Detect which cell encompasses the target text, then output its (X, Y) center coordinate. 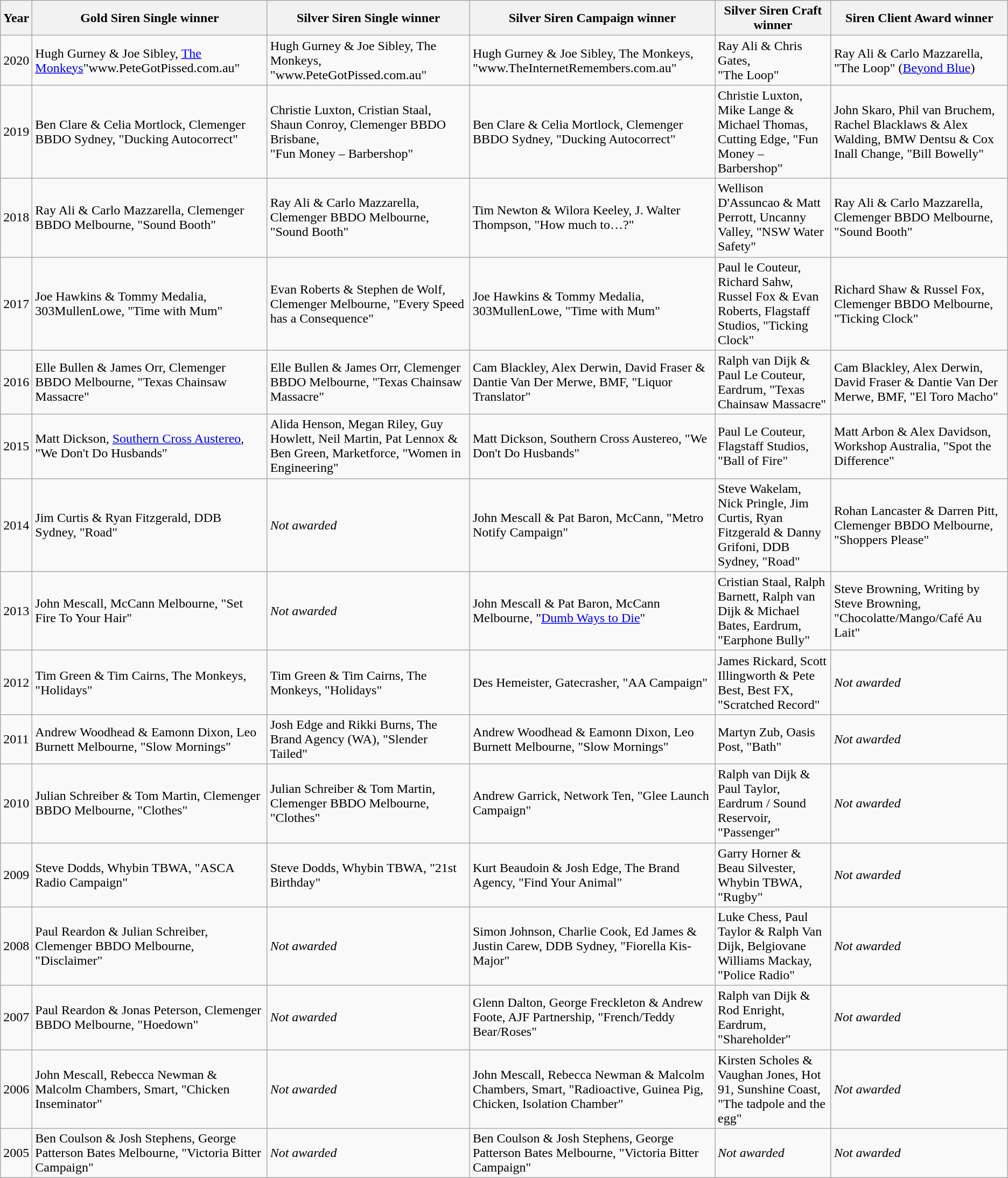
John Mescall & Pat Baron, McCann Melbourne, "Dumb Ways to Die" (592, 611)
Matt Arbon & Alex Davidson, Workshop Australia, "Spot the Difference" (919, 446)
Glenn Dalton, George Freckleton & Andrew Foote, AJF Partnership, "French/Teddy Bear/Roses" (592, 1018)
Evan Roberts & Stephen de Wolf, Clemenger Melbourne, "Every Speed has a Consequence" (368, 304)
Kurt Beaudoin & Josh Edge, The Brand Agency, "Find Your Animal" (592, 875)
Ralph van Dijk & Paul Taylor, Eardrum / Sound Reservoir, "Passenger" (773, 803)
2012 (16, 682)
Simon Johnson, Charlie Cook, Ed James & Justin Carew, DDB Sydney, "Fiorella Kis-Major" (592, 946)
Kirsten Scholes & Vaughan Jones, Hot 91, Sunshine Coast, "The tadpole and the egg" (773, 1089)
Alida Henson, Megan Riley, Guy Howlett, Neil Martin, Pat Lennox & Ben Green, Marketforce, "Women in Engineering" (368, 446)
Richard Shaw & Russel Fox, Clemenger BBDO Melbourne, "Ticking Clock" (919, 304)
Paul le Couteur, Richard Sahw, Russel Fox & Evan Roberts, Flagstaff Studios, "Ticking Clock" (773, 304)
2018 (16, 218)
Des Hemeister, Gatecrasher, "AA Campaign" (592, 682)
Tim Newton & Wilora Keeley, J. Walter Thompson, "How much to…?" (592, 218)
2010 (16, 803)
John Mescall & Pat Baron, McCann, "Metro Notify Campaign" (592, 525)
Steve Browning, Writing by Steve Browning, "Chocolatte/Mango/Café Au Lait" (919, 611)
John Mescall, Rebecca Newman & Malcolm Chambers, Smart, "Radioactive, Guinea Pig, Chicken, Isolation Chamber" (592, 1089)
2017 (16, 304)
Steve Dodds, Whybin TBWA, "ASCA Radio Campaign" (150, 875)
Rohan Lancaster & Darren Pitt, Clemenger BBDO Melbourne, "Shoppers Please" (919, 525)
2009 (16, 875)
John Mescall, McCann Melbourne, "Set Fire To Your Hair" (150, 611)
2008 (16, 946)
2005 (16, 1153)
John Skaro, Phil van Bruchem, Rachel Blacklaws & Alex Walding, BMW Dentsu & Cox Inall Change, "Bill Bowelly" (919, 131)
Martyn Zub, Oasis Post, "Bath" (773, 739)
Josh Edge and Rikki Burns, The Brand Agency (WA), "Slender Tailed" (368, 739)
Cam Blackley, Alex Derwin, David Fraser & Dantie Van Der Merwe, BMF, "Liquor Translator" (592, 382)
Christie Luxton, Cristian Staal, Shaun Conroy, Clemenger BBDO Brisbane,"Fun Money – Barbershop" (368, 131)
Wellison D'Assuncao & Matt Perrott, Uncanny Valley, "NSW Water Safety" (773, 218)
Ray Ali & Chris Gates,"The Loop" (773, 60)
2007 (16, 1018)
John Mescall, Rebecca Newman & Malcolm Chambers, Smart, "Chicken Inseminator" (150, 1089)
Paul Reardon & Jonas Peterson, Clemenger BBDO Melbourne, "Hoedown" (150, 1018)
Hugh Gurney & Joe Sibley, The Monkeys"www.PeteGotPissed.com.au" (150, 60)
Luke Chess, Paul Taylor & Ralph Van Dijk, Belgiovane Williams Mackay, "Police Radio" (773, 946)
Ralph van Dijk & Rod Enright, Eardrum, "Shareholder" (773, 1018)
2006 (16, 1089)
Paul Le Couteur, Flagstaff Studios, "Ball of Fire" (773, 446)
Andrew Garrick, Network Ten, "Glee Launch Campaign" (592, 803)
Christie Luxton, Mike Lange & Michael Thomas, Cutting Edge, "Fun Money – Barbershop" (773, 131)
Hugh Gurney & Joe Sibley, The Monkeys,"www.TheInternetRemembers.com.au" (592, 60)
Ralph van Dijk & Paul Le Couteur, Eardrum, "Texas Chainsaw Massacre" (773, 382)
Year (16, 18)
Steve Wakelam, Nick Pringle, Jim Curtis, Ryan Fitzgerald & Danny Grifoni, DDB Sydney, "Road" (773, 525)
Paul Reardon & Julian Schreiber, Clemenger BBDO Melbourne, "Disclaimer" (150, 946)
2011 (16, 739)
Garry Horner & Beau Silvester, Whybin TBWA, "Rugby" (773, 875)
Cam Blackley, Alex Derwin, David Fraser & Dantie Van Der Merwe, BMF, "El Toro Macho" (919, 382)
Gold Siren Single winner (150, 18)
James Rickard, Scott Illingworth & Pete Best, Best FX, "Scratched Record" (773, 682)
Cristian Staal, Ralph Barnett, Ralph van Dijk & Michael Bates, Eardrum, "Earphone Bully" (773, 611)
Silver Siren Craft winner (773, 18)
2020 (16, 60)
Steve Dodds, Whybin TBWA, "21st Birthday" (368, 875)
Siren Client Award winner (919, 18)
2016 (16, 382)
Jim Curtis & Ryan Fitzgerald, DDB Sydney, "Road" (150, 525)
Hugh Gurney & Joe Sibley, The Monkeys, "www.PeteGotPissed.com.au" (368, 60)
2013 (16, 611)
Ray Ali & Carlo Mazzarella, "The Loop" (Beyond Blue) (919, 60)
Silver Siren Campaign winner (592, 18)
Silver Siren Single winner (368, 18)
2019 (16, 131)
2015 (16, 446)
2014 (16, 525)
